For the text-containing cell, return its midpoint in [X, Y] coordinate format. 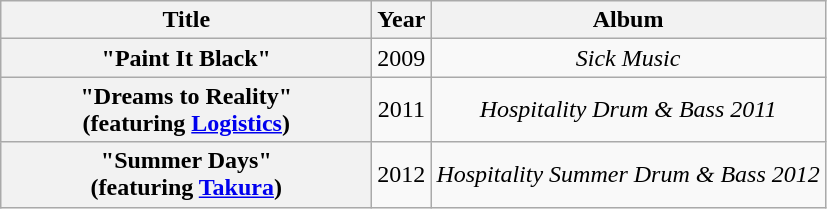
Album [628, 20]
Hospitality Drum & Bass 2011 [628, 110]
2012 [402, 174]
"Dreams to Reality"(featuring Logistics) [186, 110]
Sick Music [628, 58]
"Paint It Black" [186, 58]
2009 [402, 58]
Year [402, 20]
Hospitality Summer Drum & Bass 2012 [628, 174]
Title [186, 20]
2011 [402, 110]
"Summer Days"(featuring Takura) [186, 174]
